From the cell containing the given text, extract its center point as (X, Y) coordinate. 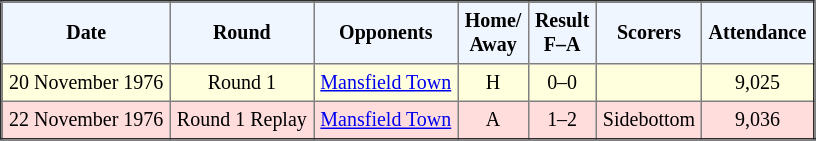
1–2 (562, 120)
22 November 1976 (86, 120)
Round 1 Replay (242, 120)
Round 1 (242, 83)
ResultF–A (562, 33)
Round (242, 33)
Home/Away (493, 33)
Sidebottom (649, 120)
20 November 1976 (86, 83)
9,025 (758, 83)
9,036 (758, 120)
Scorers (649, 33)
Attendance (758, 33)
Date (86, 33)
Opponents (386, 33)
0–0 (562, 83)
A (493, 120)
H (493, 83)
